Capture the cell that displays the provided text and extract its [X, Y] central coordinate. 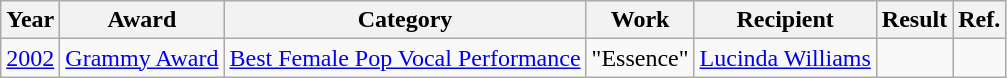
Year [30, 20]
Grammy Award [142, 58]
Category [405, 20]
Ref. [980, 20]
Work [640, 20]
Best Female Pop Vocal Performance [405, 58]
2002 [30, 58]
Result [914, 20]
Award [142, 20]
Recipient [785, 20]
"Essence" [640, 58]
Lucinda Williams [785, 58]
